Return the [x, y] coordinate for the center point of the cell that contains the specified text.  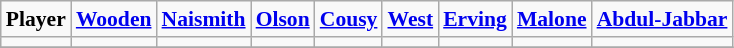
Abdul-Jabbar [662, 19]
Cousy [349, 19]
Wooden [114, 19]
Malone [552, 19]
Player [36, 19]
Erving [475, 19]
West [410, 19]
Olson [283, 19]
Naismith [204, 19]
